Extract the (X, Y) coordinate from the center of the cell holding the provided text.  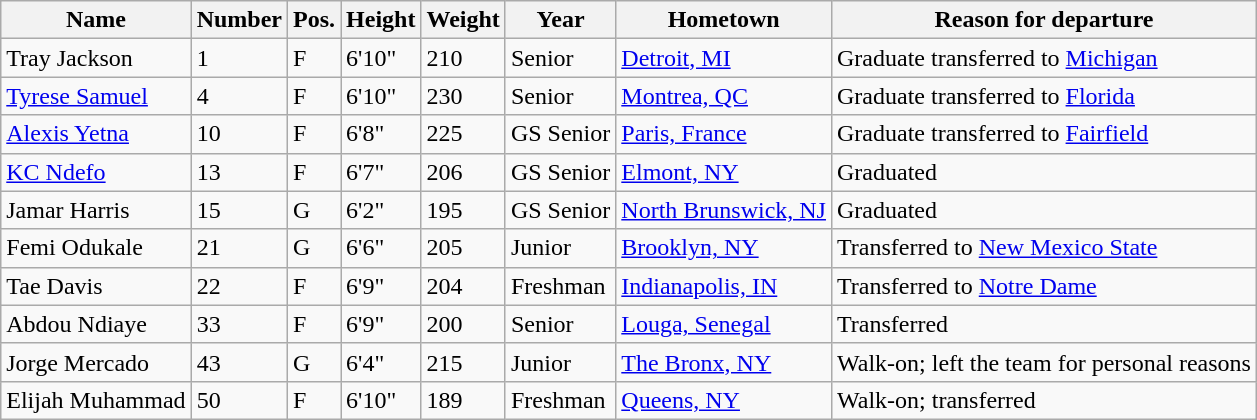
Jorge Mercado (96, 362)
21 (239, 248)
Reason for departure (1044, 20)
13 (239, 172)
205 (463, 248)
Alexis Yetna (96, 134)
Queens, NY (724, 400)
Height (381, 20)
Graduate transferred to Michigan (1044, 58)
1 (239, 58)
Tyrese Samuel (96, 96)
206 (463, 172)
189 (463, 400)
6'6" (381, 248)
6'2" (381, 210)
Jamar Harris (96, 210)
6'8" (381, 134)
The Bronx, NY (724, 362)
33 (239, 324)
Transferred to Notre Dame (1044, 286)
210 (463, 58)
Paris, France (724, 134)
4 (239, 96)
6'4" (381, 362)
6'7" (381, 172)
225 (463, 134)
Number (239, 20)
200 (463, 324)
195 (463, 210)
Elmont, NY (724, 172)
Graduate transferred to Fairfield (1044, 134)
10 (239, 134)
Name (96, 20)
204 (463, 286)
Brooklyn, NY (724, 248)
Tray Jackson (96, 58)
Indianapolis, IN (724, 286)
Hometown (724, 20)
Elijah Muhammad (96, 400)
Femi Odukale (96, 248)
Walk-on; transferred (1044, 400)
Pos. (314, 20)
215 (463, 362)
22 (239, 286)
Tae Davis (96, 286)
230 (463, 96)
Weight (463, 20)
Louga, Senegal (724, 324)
50 (239, 400)
KC Ndefo (96, 172)
Montrea, QC (724, 96)
Transferred to New Mexico State (1044, 248)
15 (239, 210)
Transferred (1044, 324)
Year (560, 20)
Abdou Ndiaye (96, 324)
43 (239, 362)
Detroit, MI (724, 58)
Graduate transferred to Florida (1044, 96)
North Brunswick, NJ (724, 210)
Walk-on; left the team for personal reasons (1044, 362)
